Find where the given text appears and provide that cell's center as (X, Y) coordinate. 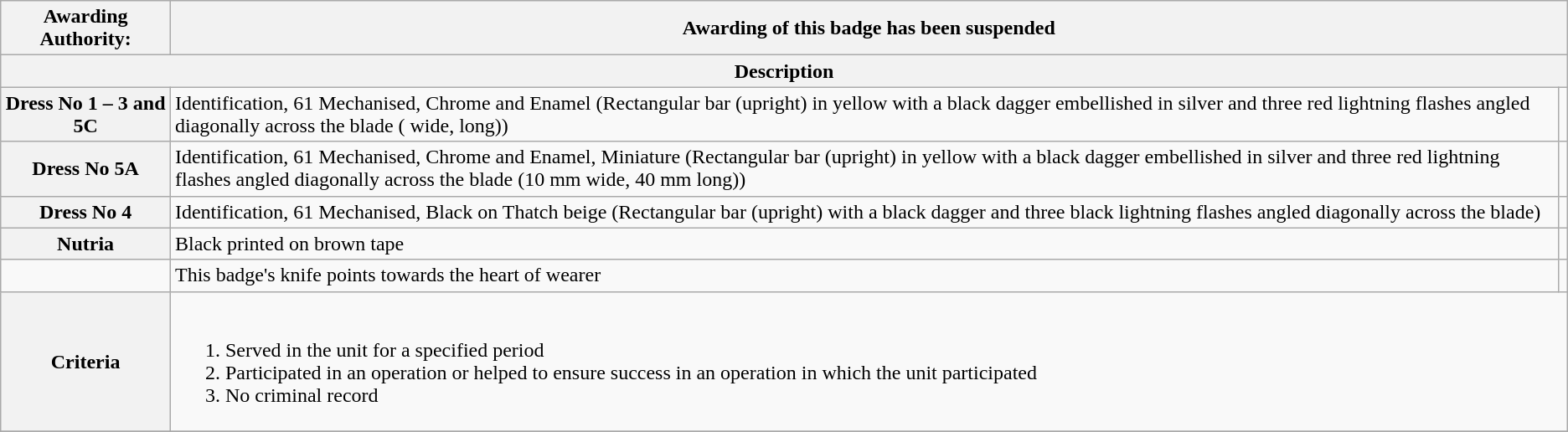
Dress No 1 – 3 and 5C (85, 114)
Awarding Authority: (85, 28)
Nutria (85, 244)
Dress No 4 (85, 212)
This badge's knife points towards the heart of wearer (864, 275)
Awarding of this badge has been suspended (869, 28)
Description (784, 71)
Criteria (85, 362)
Dress No 5A (85, 169)
Black printed on brown tape (864, 244)
